Output the (x, y) coordinate of the center of the cell containing the given text.  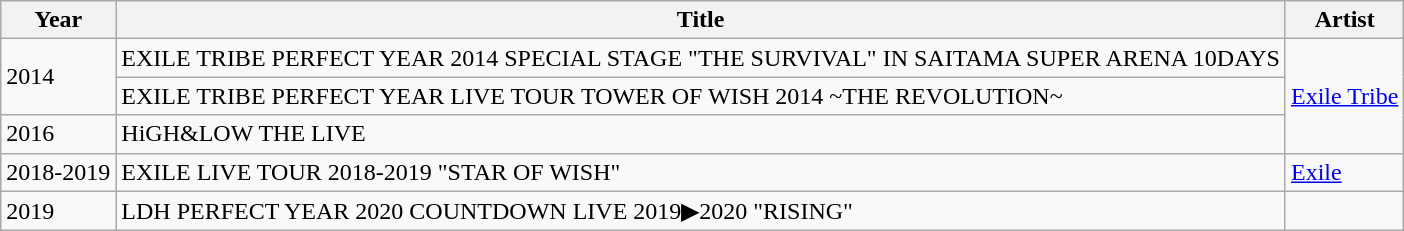
Exile Tribe (1344, 96)
Title (701, 20)
LDH PERFECT YEAR 2020 COUNTDOWN LIVE 2019▶︎2020 "RISING" (701, 211)
Exile (1344, 172)
2016 (58, 134)
EXILE TRIBE PERFECT YEAR 2014 SPECIAL STAGE "THE SURVIVAL" IN SAITAMA SUPER ARENA 10DAYS (701, 58)
Artist (1344, 20)
Year (58, 20)
2018-2019 (58, 172)
2019 (58, 211)
2014 (58, 77)
HiGH&LOW THE LIVE (701, 134)
EXILE LIVE TOUR 2018-2019 "STAR OF WISH" (701, 172)
EXILE TRIBE PERFECT YEAR LIVE TOUR TOWER OF WISH 2014 ~THE REVOLUTION~ (701, 96)
